Output the (X, Y) coordinate of the center of the cell containing the given text.  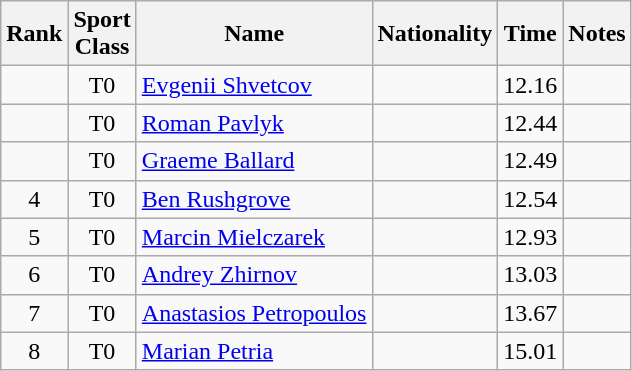
Notes (597, 34)
Time (530, 34)
Evgenii Shvetcov (254, 85)
12.54 (530, 199)
5 (34, 237)
Name (254, 34)
4 (34, 199)
12.16 (530, 85)
Nationality (435, 34)
SportClass (102, 34)
Marian Petria (254, 351)
13.67 (530, 313)
Andrey Zhirnov (254, 275)
Anastasios Petropoulos (254, 313)
12.93 (530, 237)
15.01 (530, 351)
Ben Rushgrove (254, 199)
8 (34, 351)
12.44 (530, 123)
6 (34, 275)
7 (34, 313)
13.03 (530, 275)
Rank (34, 34)
Roman Pavlyk (254, 123)
Marcin Mielczarek (254, 237)
12.49 (530, 161)
Graeme Ballard (254, 161)
